Determine the [x, y] coordinate at the center of the cell enclosing the given text.  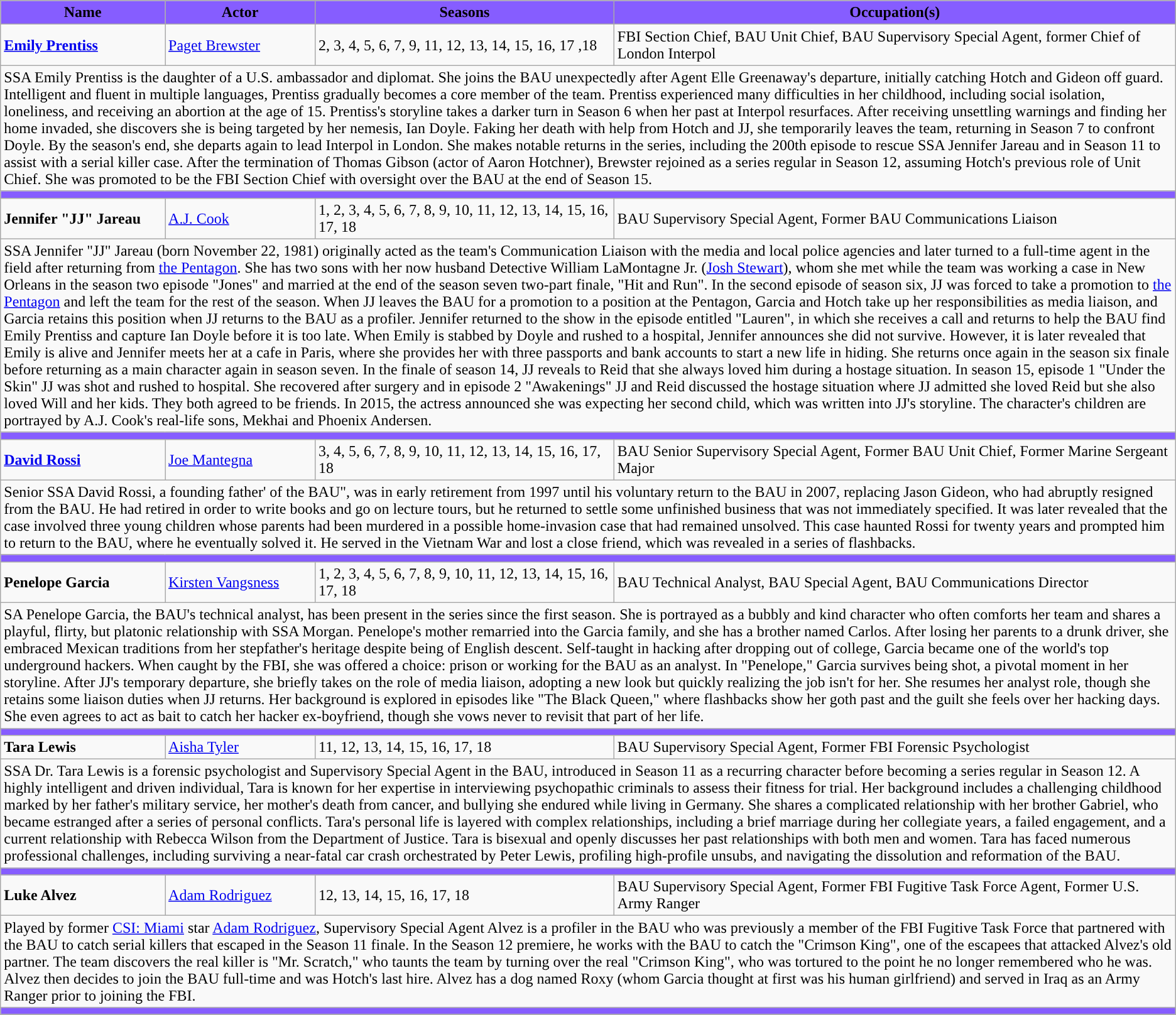
Tara Lewis [83, 747]
BAU Supervisory Special Agent, Former FBI Forensic Psychologist [895, 747]
Kirsten Vangsness [240, 582]
BAU Senior Supervisory Special Agent, Former BAU Unit Chief, Former Marine Sergeant Major [895, 460]
BAU Supervisory Special Agent, Former BAU Communications Liaison [895, 219]
A.J. Cook [240, 219]
Jennifer "JJ" Jareau [83, 219]
Luke Alvez [83, 896]
BAU Technical Analyst, BAU Special Agent, BAU Communications Director [895, 582]
David Rossi [83, 460]
Penelope Garcia [83, 582]
Actor [240, 13]
Joe Mantegna [240, 460]
BAU Supervisory Special Agent, Former FBI Fugitive Task Force Agent, Former U.S. Army Ranger [895, 896]
Paget Brewster [240, 45]
Emily Prentiss [83, 45]
Seasons [465, 13]
Name [83, 13]
Occupation(s) [895, 13]
Adam Rodriguez [240, 896]
11, 12, 13, 14, 15, 16, 17, 18 [465, 747]
2, 3, 4, 5, 6, 7, 9, 11, 12, 13, 14, 15, 16, 17 ,18 [465, 45]
12, 13, 14, 15, 16, 17, 18 [465, 896]
Aisha Tyler [240, 747]
FBI Section Chief, BAU Unit Chief, BAU Supervisory Special Agent, former Chief of London Interpol [895, 45]
3, 4, 5, 6, 7, 8, 9, 10, 11, 12, 13, 14, 15, 16, 17, 18 [465, 460]
